Provide the [x, y] coordinate of the cell's center where the given text is located.  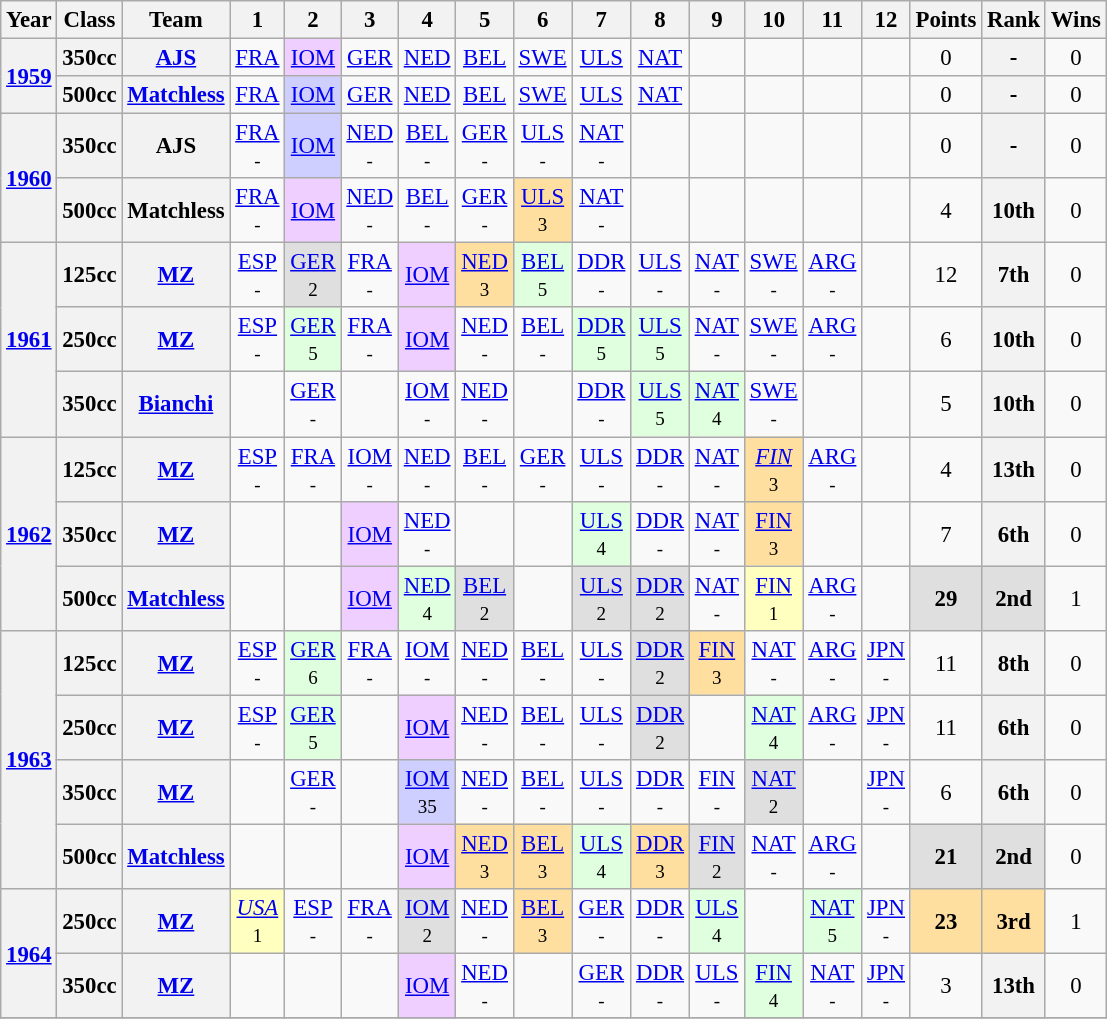
Class [90, 20]
21 [946, 856]
9 [716, 20]
Wins [1076, 20]
Team [176, 20]
Points [946, 20]
NAT5 [832, 922]
GER6 [313, 662]
29 [946, 598]
1959 [29, 76]
NAT2 [774, 792]
BEL2 [484, 598]
Bianchi [176, 404]
1961 [29, 340]
DDR5 [602, 340]
FIN4 [774, 986]
7th [1014, 276]
8 [660, 20]
ULS3 [542, 210]
FIN2 [716, 856]
IOM35 [426, 792]
GER2 [313, 276]
Rank [1014, 20]
1963 [29, 759]
1962 [29, 534]
BEL5 [542, 276]
FIN- [716, 792]
8th [1014, 662]
FIN1 [774, 598]
1960 [29, 178]
1964 [29, 954]
2 [313, 20]
Year [29, 20]
IOM2 [426, 922]
DDR3 [660, 856]
23 [946, 922]
ULS2 [602, 598]
NED4 [426, 598]
10 [774, 20]
3rd [1014, 922]
USA1 [258, 922]
